From the cell containing the given text, extract its center point as [X, Y] coordinate. 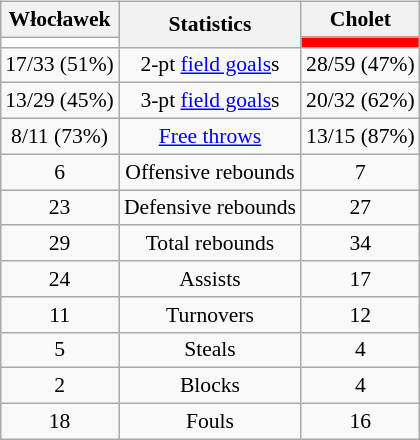
8/11 (73%) [60, 136]
2 [60, 386]
Włocławek [60, 19]
27 [360, 208]
Blocks [210, 386]
23 [60, 208]
16 [360, 421]
Steals [210, 350]
12 [360, 314]
34 [360, 243]
Assists [210, 279]
Offensive rebounds [210, 172]
Statistics [210, 24]
Fouls [210, 421]
20/32 (62%) [360, 101]
7 [360, 172]
28/59 (47%) [360, 65]
29 [60, 243]
13/29 (45%) [60, 101]
5 [60, 350]
17/33 (51%) [60, 65]
Defensive rebounds [210, 208]
Turnovers [210, 314]
11 [60, 314]
3-pt field goalss [210, 101]
17 [360, 279]
Free throws [210, 136]
Total rebounds [210, 243]
2-pt field goalss [210, 65]
6 [60, 172]
18 [60, 421]
13/15 (87%) [360, 136]
24 [60, 279]
Cholet [360, 19]
